Return the [X, Y] coordinate for the center point of the cell that contains the specified text.  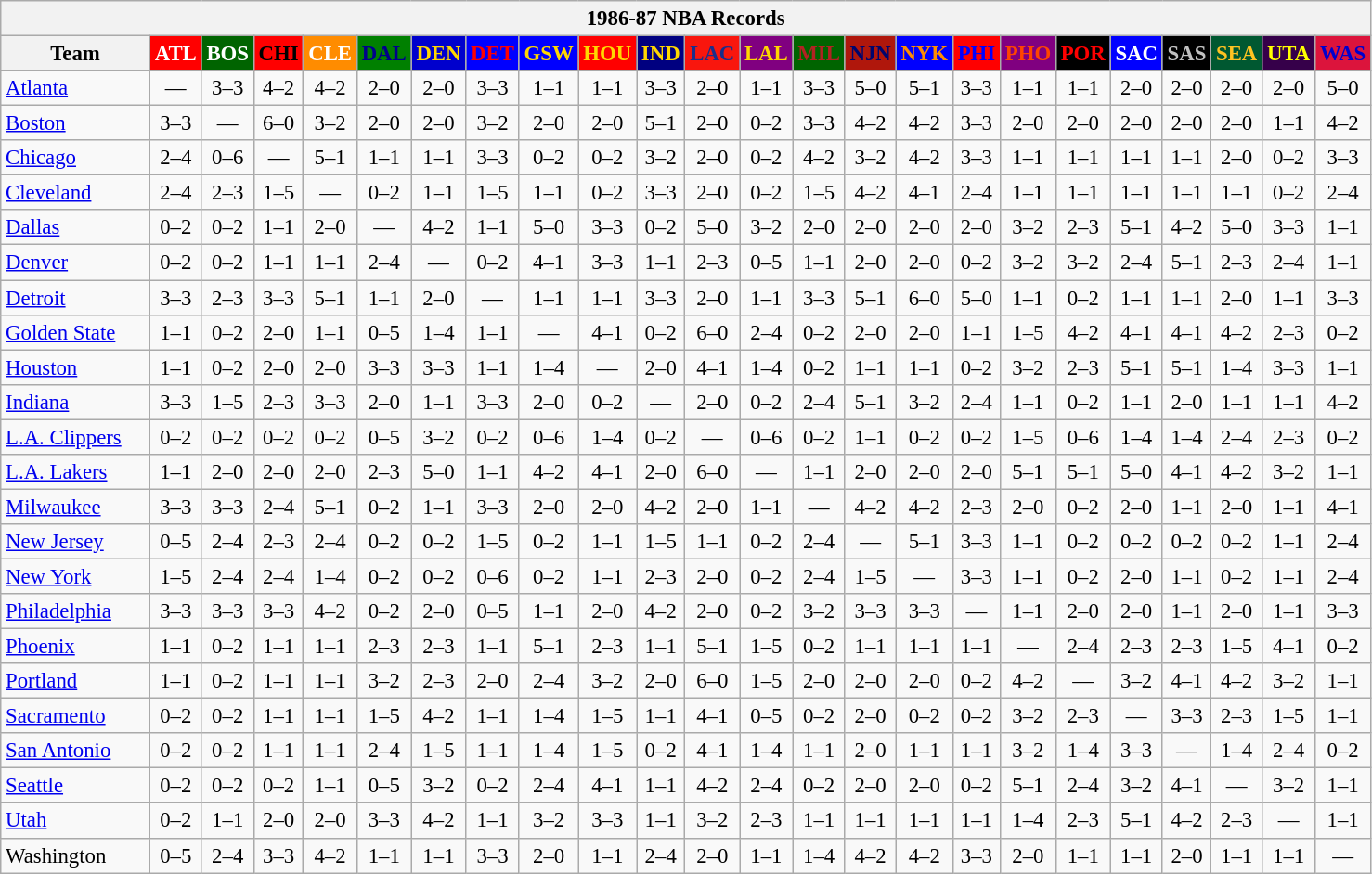
New York [76, 576]
LAC [713, 54]
NYK [925, 54]
BOS [227, 54]
Houston [76, 367]
IND [661, 54]
Dallas [76, 227]
Seattle [76, 786]
WAS [1343, 54]
Sacramento [76, 716]
Cleveland [76, 193]
DET [492, 54]
CHI [278, 54]
L.A. Clippers [76, 437]
POR [1082, 54]
Utah [76, 821]
Atlanta [76, 88]
SAC [1136, 54]
Denver [76, 263]
SEA [1236, 54]
Washington [76, 855]
Phoenix [76, 647]
San Antonio [76, 751]
UTA [1288, 54]
DAL [384, 54]
L.A. Lakers [76, 472]
Chicago [76, 158]
Milwaukee [76, 507]
GSW [549, 54]
Boston [76, 123]
HOU [607, 54]
Detroit [76, 298]
LAL [767, 54]
Portland [76, 681]
Golden State [76, 332]
SAS [1186, 54]
Philadelphia [76, 611]
Indiana [76, 402]
MIL [819, 54]
New Jersey [76, 542]
ATL [175, 54]
CLE [330, 54]
NJN [871, 54]
PHI [977, 54]
PHO [1028, 54]
DEN [438, 54]
Team [76, 54]
1986-87 NBA Records [686, 19]
